From the cell containing the given text, extract its center point as (X, Y) coordinate. 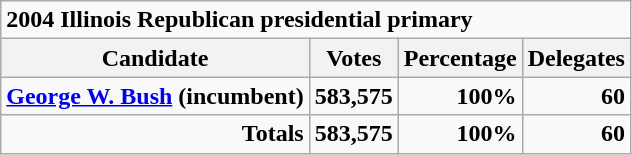
Votes (354, 58)
Delegates (576, 58)
Totals (155, 134)
Percentage (460, 58)
2004 Illinois Republican presidential primary (316, 20)
Candidate (155, 58)
George W. Bush (incumbent) (155, 96)
